Provide the (X, Y) coordinate of the cell's center where the given text is located.  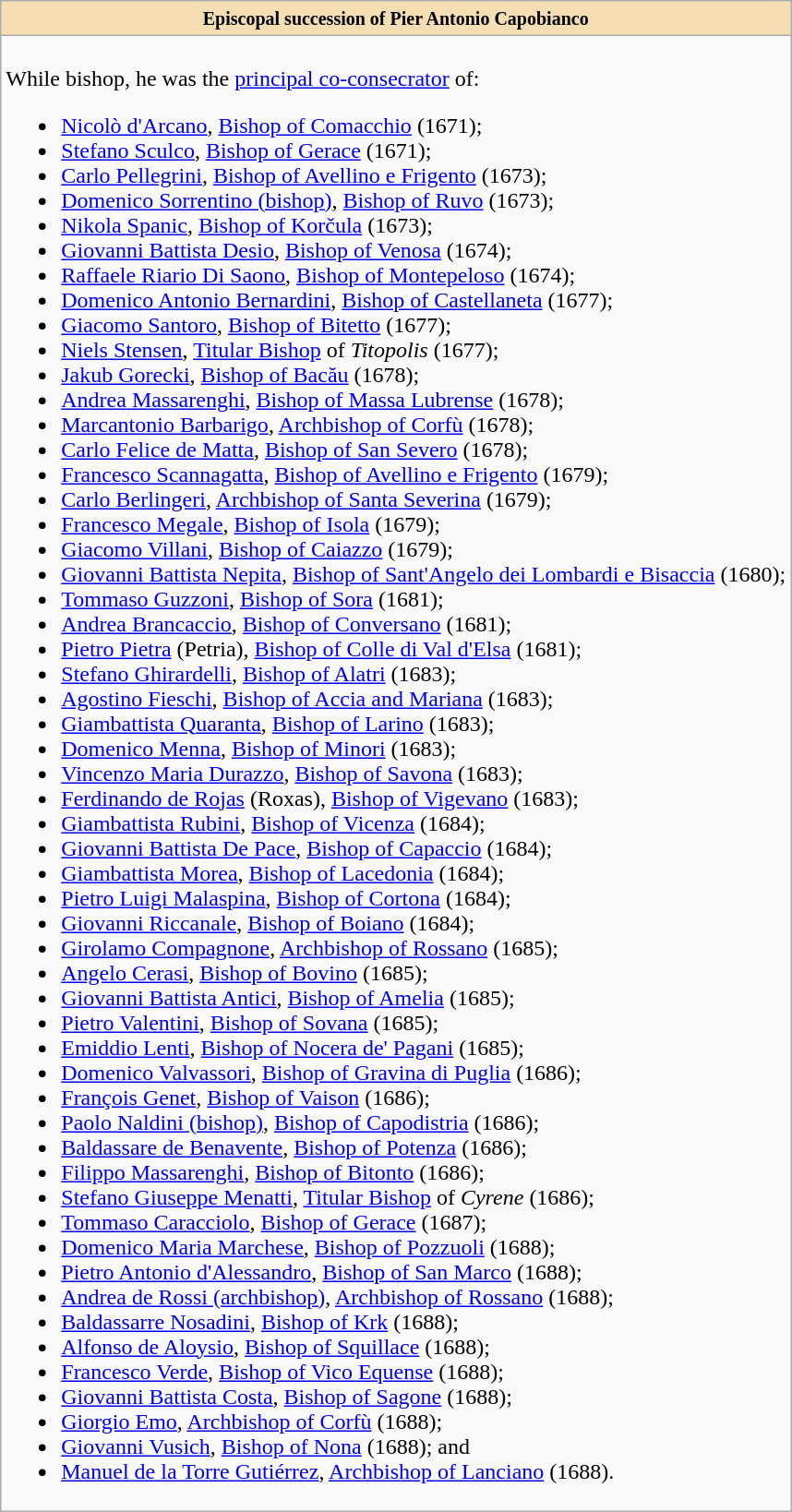
Episcopal succession of Pier Antonio Capobianco (396, 18)
